Extract the (X, Y) coordinate from the center of the cell holding the provided text.  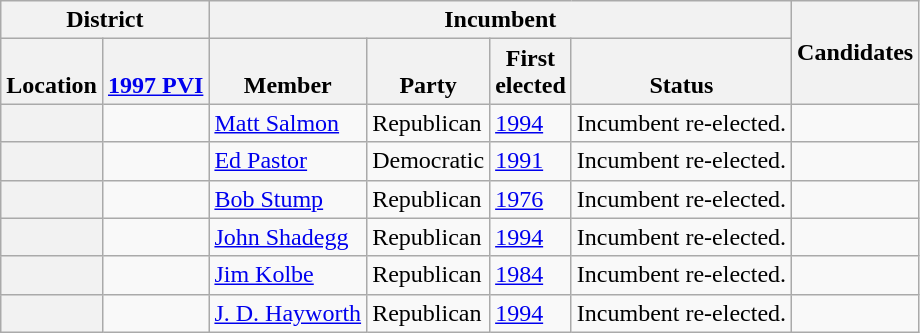
District (105, 20)
Party (428, 72)
Matt Salmon (288, 123)
Jim Kolbe (288, 275)
J. D. Hayworth (288, 313)
Bob Stump (288, 199)
1984 (531, 275)
Incumbent (500, 20)
Candidates (856, 52)
1997 PVI (155, 72)
1976 (531, 199)
Location (52, 72)
1991 (531, 161)
Status (681, 72)
Member (288, 72)
John Shadegg (288, 237)
Ed Pastor (288, 161)
Democratic (428, 161)
Firstelected (531, 72)
